Return the [x, y] coordinate for the center point of the cell that contains the specified text.  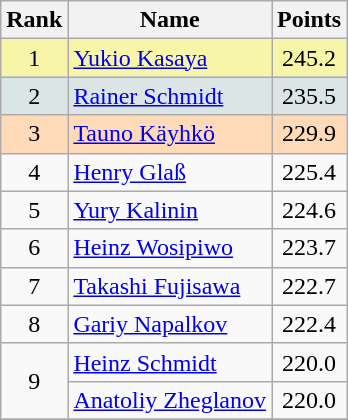
1 [34, 58]
222.7 [310, 286]
Takashi Fujisawa [170, 286]
Tauno Käyhkö [170, 134]
245.2 [310, 58]
2 [34, 96]
Yukio Kasaya [170, 58]
6 [34, 248]
225.4 [310, 172]
Rank [34, 20]
5 [34, 210]
229.9 [310, 134]
8 [34, 324]
222.4 [310, 324]
235.5 [310, 96]
Anatoliy Zheglanov [170, 400]
4 [34, 172]
223.7 [310, 248]
Gariy Napalkov [170, 324]
224.6 [310, 210]
Yury Kalinin [170, 210]
Points [310, 20]
Heinz Wosipiwo [170, 248]
Name [170, 20]
Henry Glaß [170, 172]
3 [34, 134]
Rainer Schmidt [170, 96]
Heinz Schmidt [170, 362]
7 [34, 286]
9 [34, 381]
